Pinpoint the cell where the given text exists, returning its [X, Y] midpoint coordinate. 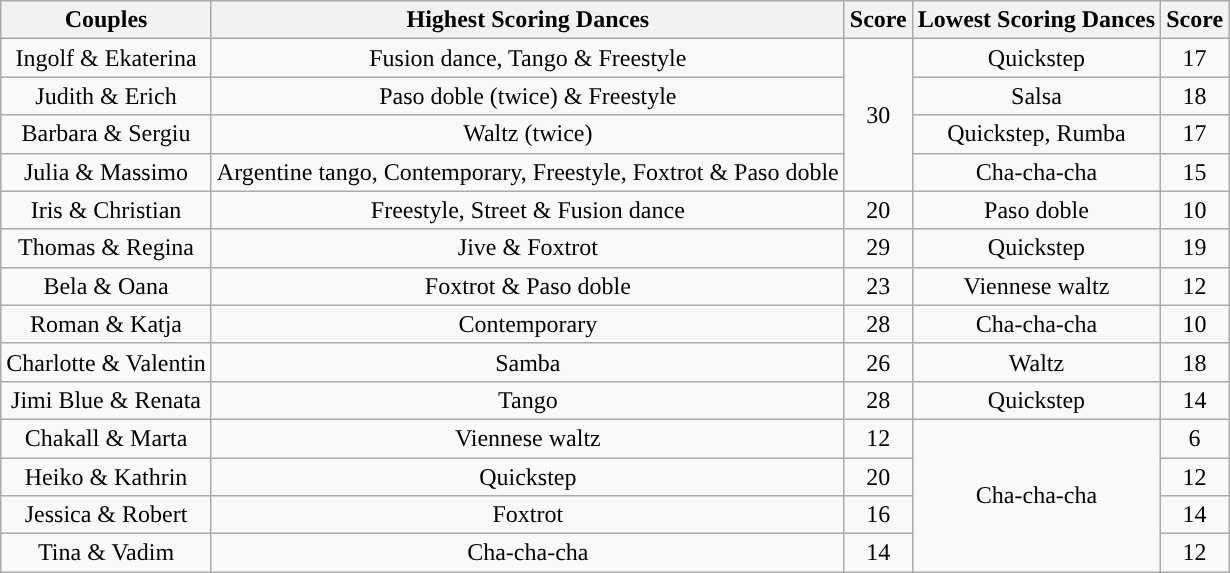
Couples [106, 20]
Heiko & Kathrin [106, 477]
Tango [528, 400]
30 [878, 115]
15 [1195, 172]
6 [1195, 438]
Jessica & Robert [106, 515]
Bela & Oana [106, 286]
26 [878, 362]
Paso doble (twice) & Freestyle [528, 96]
29 [878, 248]
Jimi Blue & Renata [106, 400]
Chakall & Marta [106, 438]
Argentine tango, Contemporary, Freestyle, Foxtrot & Paso doble [528, 172]
Waltz [1036, 362]
16 [878, 515]
Ingolf & Ekaterina [106, 58]
Iris & Christian [106, 210]
Barbara & Sergiu [106, 134]
Paso doble [1036, 210]
Foxtrot [528, 515]
Tina & Vadim [106, 553]
Thomas & Regina [106, 248]
Roman & Katja [106, 324]
Julia & Massimo [106, 172]
Contemporary [528, 324]
Highest Scoring Dances [528, 20]
Freestyle, Street & Fusion dance [528, 210]
Waltz (twice) [528, 134]
19 [1195, 248]
Samba [528, 362]
Fusion dance, Tango & Freestyle [528, 58]
Jive & Foxtrot [528, 248]
Foxtrot & Paso doble [528, 286]
Lowest Scoring Dances [1036, 20]
Salsa [1036, 96]
Quickstep, Rumba [1036, 134]
Charlotte & Valentin [106, 362]
23 [878, 286]
Judith & Erich [106, 96]
